Output the [X, Y] coordinate of the center of the cell containing the given text.  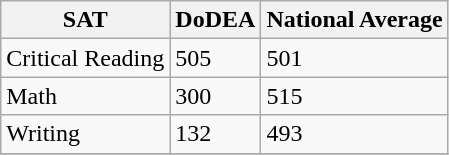
501 [354, 58]
National Average [354, 20]
505 [216, 58]
300 [216, 96]
Critical Reading [86, 58]
132 [216, 134]
515 [354, 96]
SAT [86, 20]
DoDEA [216, 20]
Math [86, 96]
Writing [86, 134]
493 [354, 134]
